Output the [x, y] coordinate of the center of the cell containing the given text.  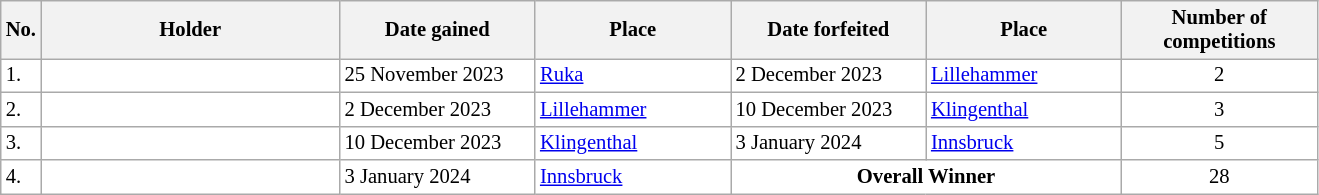
4. [21, 177]
No. [21, 29]
3. [21, 143]
1. [21, 75]
Date gained [438, 29]
25 November 2023 [438, 75]
Ruka [632, 75]
Date forfeited [828, 29]
Number of competitions [1220, 29]
28 [1220, 177]
Holder [190, 29]
2. [21, 109]
3 [1220, 109]
5 [1220, 143]
Overall Winner [926, 177]
2 [1220, 75]
